For the text-containing cell, return its midpoint in [x, y] coordinate format. 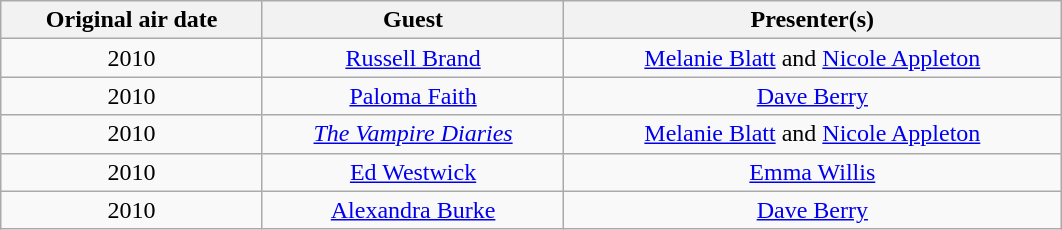
Alexandra Burke [412, 210]
Paloma Faith [412, 96]
The Vampire Diaries [412, 134]
Emma Willis [812, 172]
Presenter(s) [812, 20]
Ed Westwick [412, 172]
Original air date [132, 20]
Guest [412, 20]
Russell Brand [412, 58]
